From the cell containing the given text, extract its center point as [x, y] coordinate. 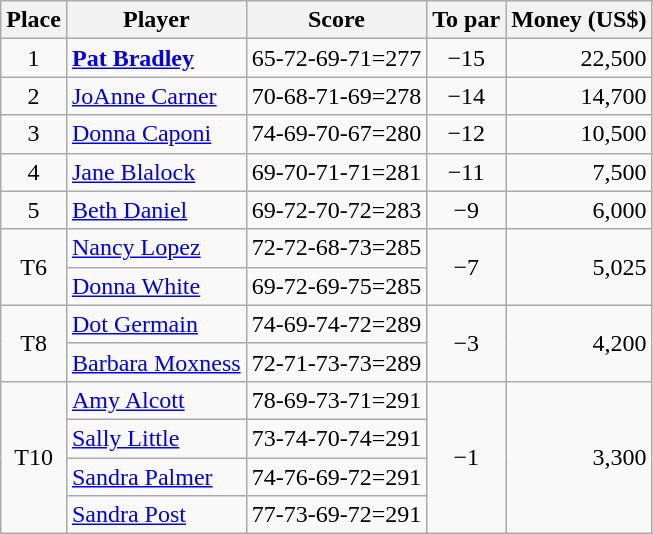
Donna White [156, 286]
−14 [466, 96]
3 [34, 134]
−12 [466, 134]
6,000 [579, 210]
Sally Little [156, 438]
78-69-73-71=291 [336, 400]
−11 [466, 172]
Sandra Palmer [156, 477]
1 [34, 58]
JoAnne Carner [156, 96]
69-72-70-72=283 [336, 210]
−9 [466, 210]
−1 [466, 457]
−3 [466, 343]
72-71-73-73=289 [336, 362]
Sandra Post [156, 515]
Donna Caponi [156, 134]
−15 [466, 58]
22,500 [579, 58]
73-74-70-74=291 [336, 438]
Jane Blalock [156, 172]
Pat Bradley [156, 58]
5,025 [579, 267]
T6 [34, 267]
69-72-69-75=285 [336, 286]
Score [336, 20]
Dot Germain [156, 324]
2 [34, 96]
Place [34, 20]
Barbara Moxness [156, 362]
3,300 [579, 457]
Beth Daniel [156, 210]
74-76-69-72=291 [336, 477]
T8 [34, 343]
10,500 [579, 134]
Money (US$) [579, 20]
Amy Alcott [156, 400]
74-69-74-72=289 [336, 324]
14,700 [579, 96]
65-72-69-71=277 [336, 58]
To par [466, 20]
5 [34, 210]
Player [156, 20]
72-72-68-73=285 [336, 248]
T10 [34, 457]
70-68-71-69=278 [336, 96]
77-73-69-72=291 [336, 515]
4 [34, 172]
−7 [466, 267]
69-70-71-71=281 [336, 172]
Nancy Lopez [156, 248]
4,200 [579, 343]
7,500 [579, 172]
74-69-70-67=280 [336, 134]
